Capture the cell that displays the provided text and extract its (x, y) central coordinate. 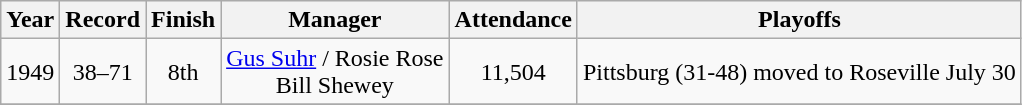
Manager (335, 20)
38–71 (103, 72)
11,504 (513, 72)
Year (30, 20)
Gus Suhr / Rosie Rose Bill Shewey (335, 72)
1949 (30, 72)
Pittsburg (31-48) moved to Roseville July 30 (799, 72)
8th (184, 72)
Playoffs (799, 20)
Record (103, 20)
Attendance (513, 20)
Finish (184, 20)
